For the text-containing cell, return its midpoint in (x, y) coordinate format. 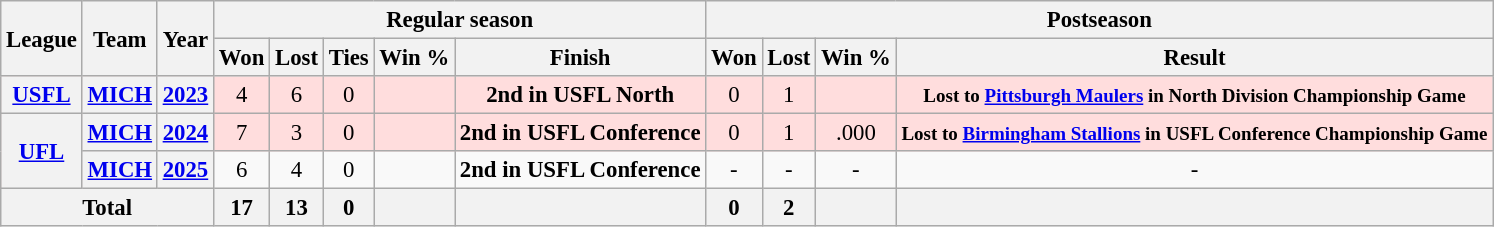
17 (242, 208)
2024 (185, 133)
League (42, 38)
Total (108, 208)
.000 (856, 133)
Lost to Birmingham Stallions in USFL Conference Championship Game (1194, 133)
Postseason (1100, 20)
3 (297, 133)
Result (1194, 58)
Year (185, 38)
USFL (42, 95)
7 (242, 133)
Ties (348, 58)
Team (120, 38)
2025 (185, 170)
Finish (580, 58)
2nd in USFL North (580, 95)
Regular season (460, 20)
2 (789, 208)
UFL (42, 152)
2023 (185, 95)
Lost to Pittsburgh Maulers in North Division Championship Game (1194, 95)
13 (297, 208)
